Scan for the cell matching the given text and deliver its [X, Y] coordinate at center. 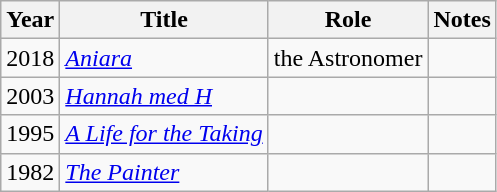
2018 [30, 58]
Notes [462, 20]
Year [30, 20]
Role [348, 20]
1982 [30, 172]
the Astronomer [348, 58]
Aniara [164, 58]
The Painter [164, 172]
Title [164, 20]
A Life for the Taking [164, 134]
Hannah med H [164, 96]
1995 [30, 134]
2003 [30, 96]
